Find where the given text appears and provide that cell's center as [x, y] coordinate. 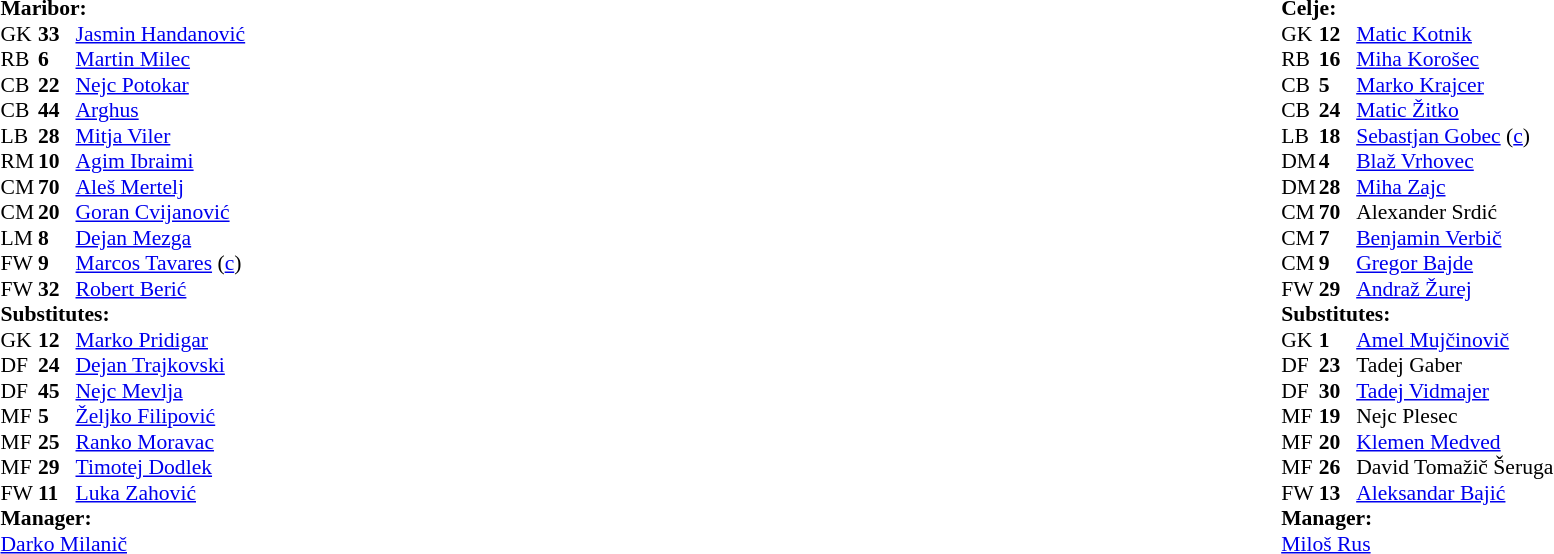
Ranko Moravac [161, 442]
Marcos Tavares (c) [161, 263]
Agim Ibraimi [161, 161]
10 [57, 161]
David Tomažič Šeruga [1454, 467]
6 [57, 59]
23 [1338, 365]
Nejc Mevlja [161, 391]
LM [19, 238]
RM [19, 161]
Sebastjan Gobec (c) [1454, 136]
Alexander Srdić [1454, 213]
Timotej Dodlek [161, 467]
Željko Filipović [161, 417]
13 [1338, 493]
Miha Zajc [1454, 187]
Dejan Mezga [161, 238]
44 [57, 111]
Benjamin Verbič [1454, 238]
32 [57, 289]
30 [1338, 391]
Robert Berić [161, 289]
33 [57, 34]
Matic Kotnik [1454, 34]
Aleš Mertelj [161, 187]
Mitja Viler [161, 136]
18 [1338, 136]
11 [57, 493]
19 [1338, 417]
Klemen Medved [1454, 442]
Marko Pridigar [161, 340]
Luka Zahović [161, 493]
Goran Cvijanović [161, 213]
1 [1338, 340]
Dejan Trajkovski [161, 365]
Arghus [161, 111]
Andraž Žurej [1454, 289]
16 [1338, 59]
Matic Žitko [1454, 111]
25 [57, 442]
Amel Mujčinovič [1454, 340]
Tadej Gaber [1454, 365]
Aleksandar Bajić [1454, 493]
Marko Krajcer [1454, 85]
Nejc Potokar [161, 85]
Nejc Plesec [1454, 417]
45 [57, 391]
26 [1338, 467]
Gregor Bajde [1454, 263]
Jasmin Handanović [161, 34]
7 [1338, 238]
Martin Milec [161, 59]
Tadej Vidmajer [1454, 391]
Miha Korošec [1454, 59]
Blaž Vrhovec [1454, 161]
4 [1338, 161]
22 [57, 85]
8 [57, 238]
